Detect which cell encompasses the target text, then output its [x, y] center coordinate. 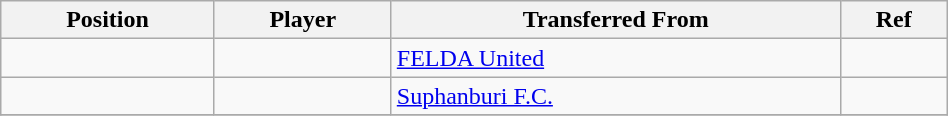
Player [302, 20]
Suphanburi F.C. [616, 96]
Transferred From [616, 20]
Position [108, 20]
FELDA United [616, 58]
Ref [894, 20]
